Pinpoint the cell where the given text exists, returning its (x, y) midpoint coordinate. 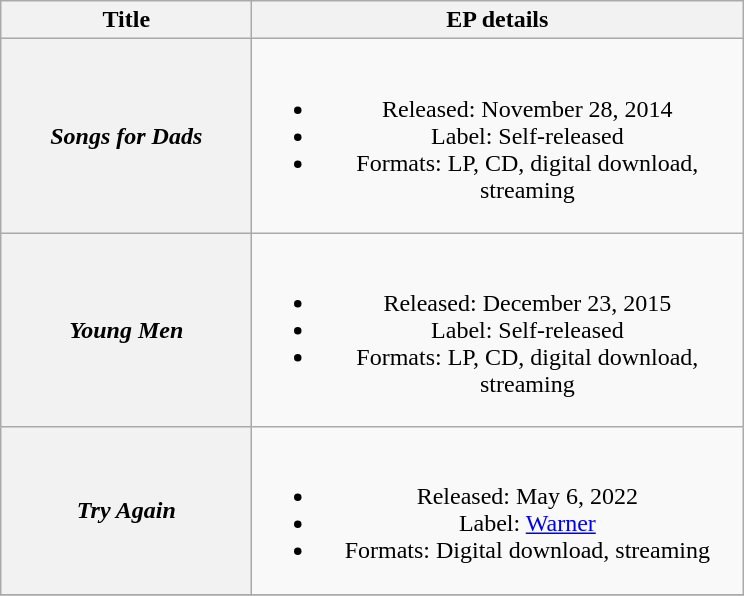
EP details (498, 20)
Released: May 6, 2022Label: WarnerFormats: Digital download, streaming (498, 510)
Title (126, 20)
Released: December 23, 2015Label: Self-releasedFormats: LP, CD, digital download, streaming (498, 330)
Try Again (126, 510)
Released: November 28, 2014Label: Self-releasedFormats: LP, CD, digital download, streaming (498, 136)
Songs for Dads (126, 136)
Young Men (126, 330)
